From the cell containing the given text, extract its center point as [X, Y] coordinate. 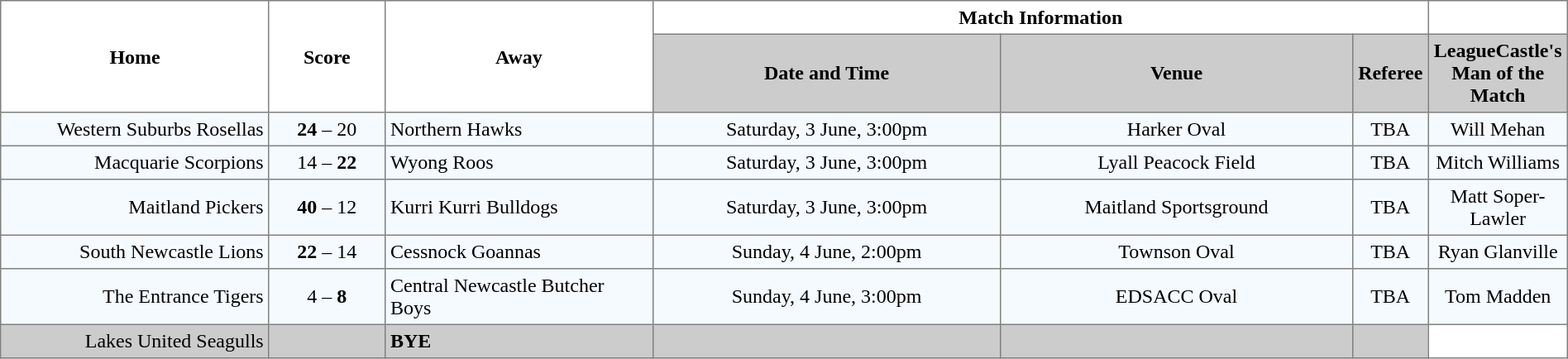
Tom Madden [1498, 297]
Ryan Glanville [1498, 251]
40 – 12 [327, 208]
Harker Oval [1177, 129]
Townson Oval [1177, 251]
BYE [519, 341]
Macquarie Scorpions [136, 162]
Mitch Williams [1498, 162]
Lakes United Seagulls [136, 341]
22 – 14 [327, 251]
Maitland Pickers [136, 208]
Sunday, 4 June, 2:00pm [827, 251]
Cessnock Goannas [519, 251]
Sunday, 4 June, 3:00pm [827, 297]
Central Newcastle Butcher Boys [519, 297]
Kurri Kurri Bulldogs [519, 208]
Wyong Roos [519, 162]
Score [327, 56]
Home [136, 56]
Western Suburbs Rosellas [136, 129]
EDSACC Oval [1177, 297]
4 – 8 [327, 297]
Date and Time [827, 73]
24 – 20 [327, 129]
The Entrance Tigers [136, 297]
Maitland Sportsground [1177, 208]
14 – 22 [327, 162]
Referee [1390, 73]
Match Information [1041, 17]
Northern Hawks [519, 129]
Matt Soper-Lawler [1498, 208]
Will Mehan [1498, 129]
Venue [1177, 73]
Lyall Peacock Field [1177, 162]
LeagueCastle's Man of the Match [1498, 73]
Away [519, 56]
South Newcastle Lions [136, 251]
